Determine the [X, Y] coordinate at the center of the cell enclosing the given text.  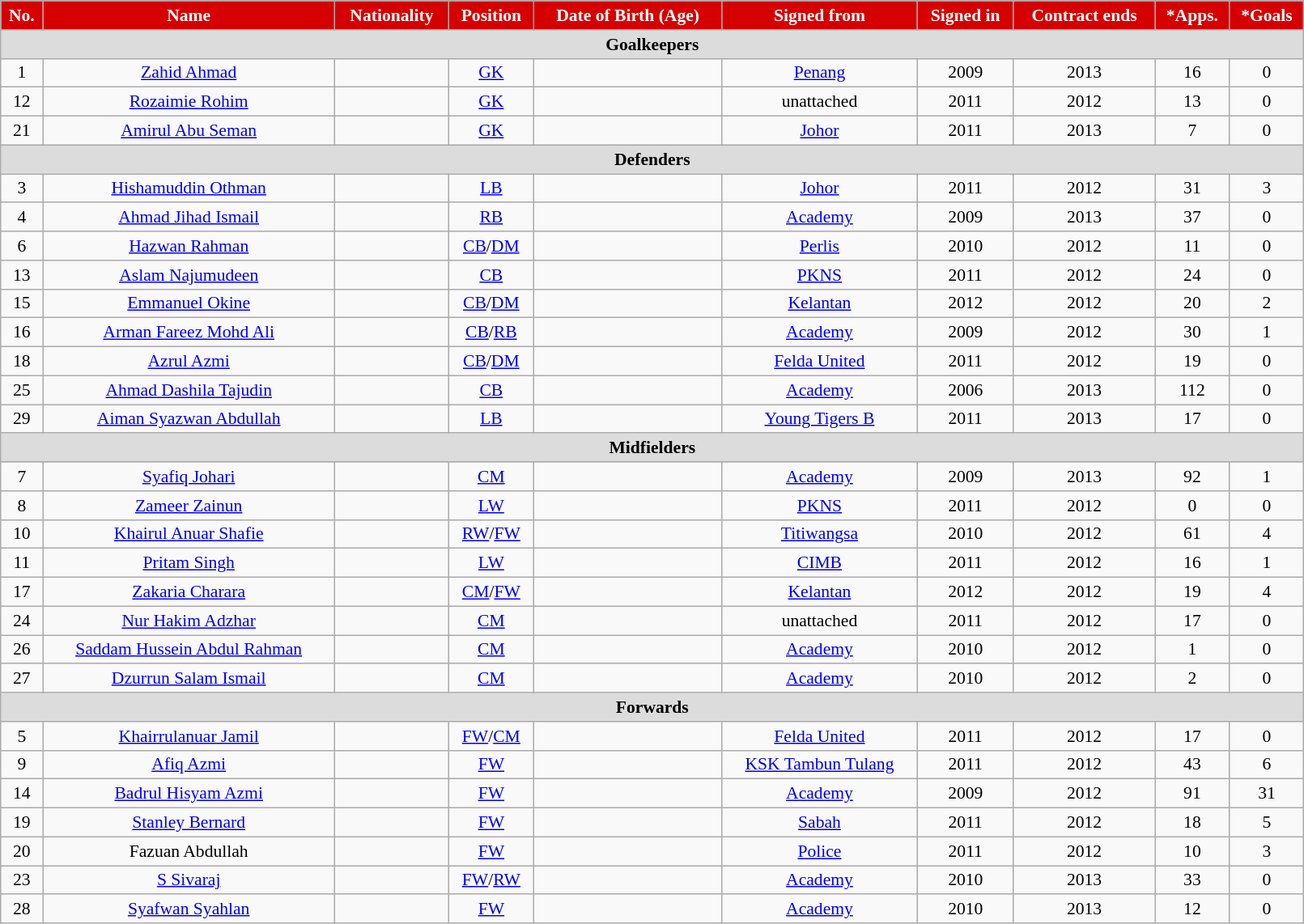
Ahmad Jihad Ismail [189, 218]
61 [1192, 534]
15 [22, 303]
Fazuan Abdullah [189, 851]
Arman Fareez Mohd Ali [189, 333]
29 [22, 419]
Rozaimie Rohim [189, 102]
Position [491, 15]
9 [22, 765]
Goalkeepers [652, 45]
Amirul Abu Seman [189, 131]
RB [491, 218]
Zakaria Charara [189, 592]
Signed in [965, 15]
FW/RW [491, 880]
Azrul Azmi [189, 362]
Sabah [819, 823]
23 [22, 880]
Afiq Azmi [189, 765]
Signed from [819, 15]
RW/FW [491, 534]
43 [1192, 765]
KSK Tambun Tulang [819, 765]
*Goals [1267, 15]
2006 [965, 390]
25 [22, 390]
Syafiq Johari [189, 477]
Hazwan Rahman [189, 246]
112 [1192, 390]
Aiman Syazwan Abdullah [189, 419]
No. [22, 15]
Stanley Bernard [189, 823]
37 [1192, 218]
Defenders [652, 159]
Nur Hakim Adzhar [189, 621]
26 [22, 650]
91 [1192, 794]
Khairrulanuar Jamil [189, 736]
Syafwan Syahlan [189, 909]
Saddam Hussein Abdul Rahman [189, 650]
Police [819, 851]
Khairul Anuar Shafie [189, 534]
S Sivaraj [189, 880]
Young Tigers B [819, 419]
Forwards [652, 707]
Aslam Najumudeen [189, 275]
Dzurrun Salam Ismail [189, 679]
Midfielders [652, 448]
Hishamuddin Othman [189, 189]
CM/FW [491, 592]
27 [22, 679]
Zameer Zainun [189, 506]
8 [22, 506]
CIMB [819, 563]
Contract ends [1084, 15]
92 [1192, 477]
Ahmad Dashila Tajudin [189, 390]
Perlis [819, 246]
Emmanuel Okine [189, 303]
FW/CM [491, 736]
28 [22, 909]
Pritam Singh [189, 563]
Titiwangsa [819, 534]
Penang [819, 73]
14 [22, 794]
Zahid Ahmad [189, 73]
Name [189, 15]
Nationality [392, 15]
CB/RB [491, 333]
30 [1192, 333]
21 [22, 131]
Badrul Hisyam Azmi [189, 794]
Date of Birth (Age) [627, 15]
33 [1192, 880]
*Apps. [1192, 15]
